Scan for the cell matching the given text and deliver its (X, Y) coordinate at center. 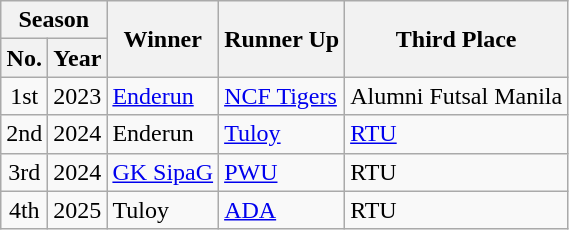
2nd (24, 134)
Year (78, 58)
NCF Tigers (282, 96)
1st (24, 96)
GK SipaG (163, 172)
2025 (78, 210)
Season (54, 20)
4th (24, 210)
3rd (24, 172)
ADA (282, 210)
Winner (163, 39)
2023 (78, 96)
Runner Up (282, 39)
No. (24, 58)
PWU (282, 172)
Third Place (456, 39)
Alumni Futsal Manila (456, 96)
